Detect which cell encompasses the target text, then output its (x, y) center coordinate. 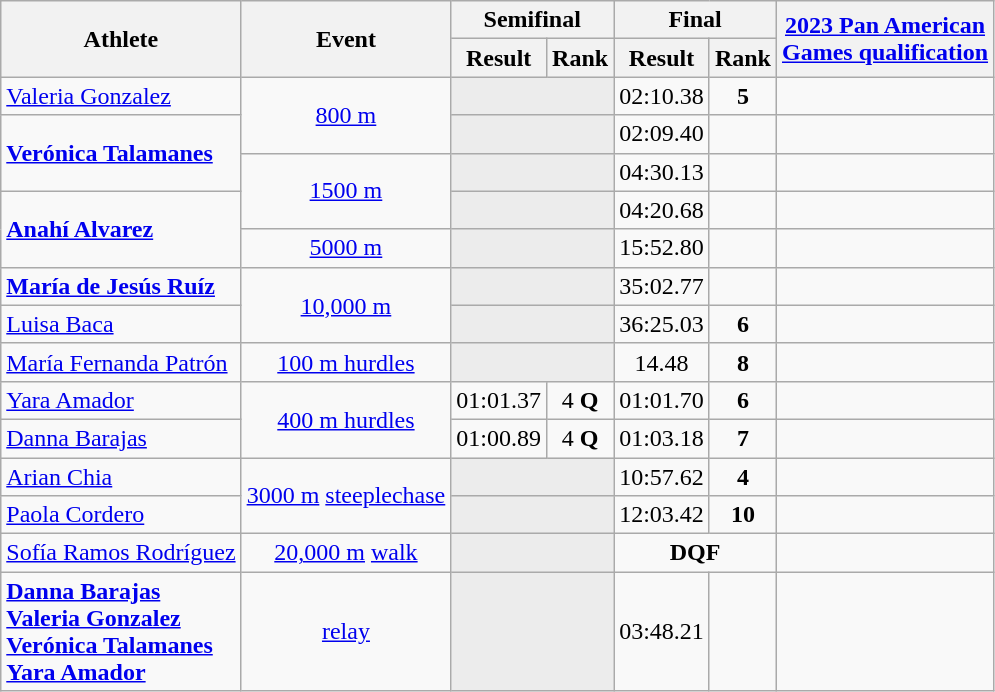
1500 m (346, 191)
Valeria Gonzalez (121, 96)
Athlete (121, 39)
12:03.42 (662, 515)
10:57.62 (662, 477)
Arian Chia (121, 477)
20,000 m walk (346, 553)
01:00.89 (499, 438)
Event (346, 39)
10,000 m (346, 305)
3000 m steeplechase (346, 496)
36:25.03 (662, 324)
02:10.38 (662, 96)
Danna Barajas (121, 438)
Anahí Alvarez (121, 229)
01:01.70 (662, 400)
María Fernanda Patrón (121, 362)
Danna BarajasValeria GonzalezVerónica TalamanesYara Amador (121, 632)
15:52.80 (662, 248)
DQF (696, 553)
10 (742, 515)
María de Jesús Ruíz (121, 286)
5000 m (346, 248)
02:09.40 (662, 134)
01:03.18 (662, 438)
Semifinal (532, 20)
4 (742, 477)
Luisa Baca (121, 324)
5 (742, 96)
14.48 (662, 362)
01:01.37 (499, 400)
35:02.77 (662, 286)
Yara Amador (121, 400)
Sofía Ramos Rodríguez (121, 553)
2023 Pan American Games qualification (884, 39)
100 m hurdles (346, 362)
Final (696, 20)
04:20.68 (662, 210)
400 m hurdles (346, 419)
03:48.21 (662, 632)
Verónica Talamanes (121, 153)
relay (346, 632)
7 (742, 438)
800 m (346, 115)
8 (742, 362)
Paola Cordero (121, 515)
04:30.13 (662, 172)
